From the cell containing the given text, extract its center point as (x, y) coordinate. 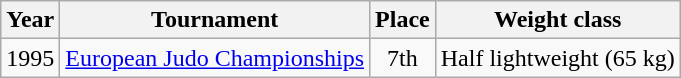
Place (403, 20)
Tournament (215, 20)
Year (30, 20)
European Judo Championships (215, 58)
Weight class (558, 20)
Half lightweight (65 kg) (558, 58)
1995 (30, 58)
7th (403, 58)
